Identify which cell holds the provided text, then report its (x, y) central coordinate. 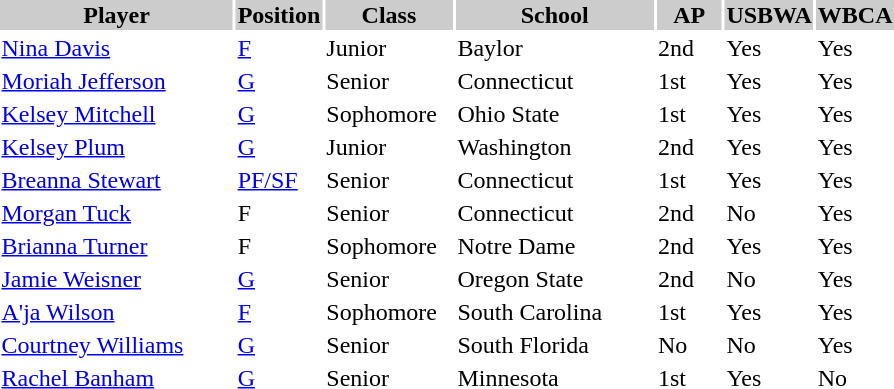
Nina Davis (116, 48)
Position (279, 15)
AP (689, 15)
Kelsey Plum (116, 147)
Ohio State (554, 114)
School (554, 15)
Baylor (554, 48)
Jamie Weisner (116, 279)
Washington (554, 147)
PF/SF (279, 180)
Moriah Jefferson (116, 81)
Courtney Williams (116, 345)
Class (389, 15)
USBWA (769, 15)
South Florida (554, 345)
Brianna Turner (116, 246)
Breanna Stewart (116, 180)
Kelsey Mitchell (116, 114)
Morgan Tuck (116, 213)
Notre Dame (554, 246)
Oregon State (554, 279)
WBCA (855, 15)
A'ja Wilson (116, 312)
Player (116, 15)
South Carolina (554, 312)
